From the cell containing the given text, extract its center point as [X, Y] coordinate. 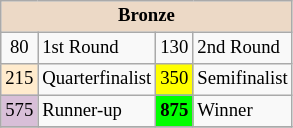
130 [174, 48]
Semifinalist [242, 80]
Quarterfinalist [97, 80]
Runner-up [97, 112]
875 [174, 112]
Winner [242, 112]
215 [20, 80]
350 [174, 80]
Bronze [146, 16]
1st Round [97, 48]
575 [20, 112]
2nd Round [242, 48]
80 [20, 48]
